Provide the (X, Y) coordinate of the cell's center where the given text is located.  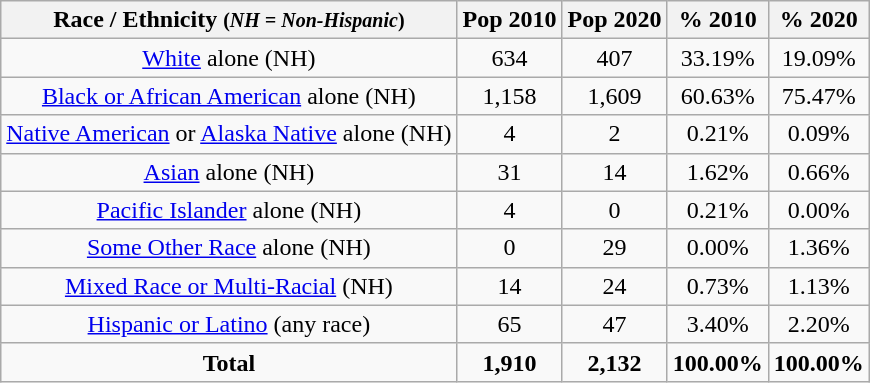
Mixed Race or Multi-Racial (NH) (229, 286)
0.73% (718, 286)
2 (614, 134)
33.19% (718, 58)
407 (614, 58)
Hispanic or Latino (any race) (229, 324)
47 (614, 324)
2.20% (818, 324)
31 (510, 172)
Some Other Race alone (NH) (229, 248)
Black or African American alone (NH) (229, 96)
Asian alone (NH) (229, 172)
65 (510, 324)
1.62% (718, 172)
Native American or Alaska Native alone (NH) (229, 134)
Total (229, 362)
634 (510, 58)
0.66% (818, 172)
1.36% (818, 248)
24 (614, 286)
1,609 (614, 96)
1,158 (510, 96)
2,132 (614, 362)
3.40% (718, 324)
Pacific Islander alone (NH) (229, 210)
29 (614, 248)
% 2020 (818, 20)
1.13% (818, 286)
White alone (NH) (229, 58)
Race / Ethnicity (NH = Non-Hispanic) (229, 20)
19.09% (818, 58)
Pop 2020 (614, 20)
0.09% (818, 134)
60.63% (718, 96)
% 2010 (718, 20)
75.47% (818, 96)
Pop 2010 (510, 20)
1,910 (510, 362)
